From the cell containing the given text, extract its center point as (X, Y) coordinate. 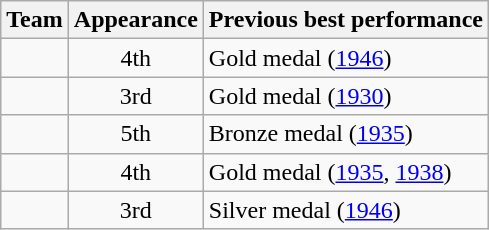
Silver medal (1946) (346, 210)
Gold medal (1930) (346, 96)
5th (136, 134)
Gold medal (1935, 1938) (346, 172)
Appearance (136, 20)
Gold medal (1946) (346, 58)
Bronze medal (1935) (346, 134)
Team (35, 20)
Previous best performance (346, 20)
